Find where the given text appears and provide that cell's center as [X, Y] coordinate. 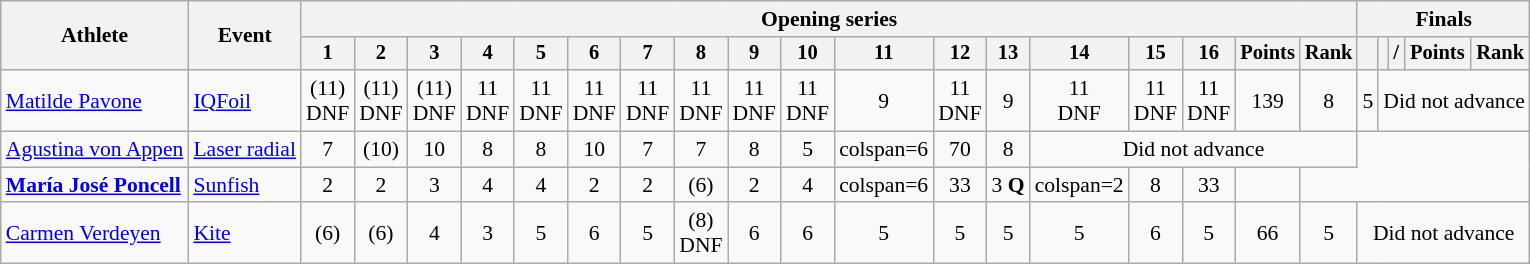
70 [960, 150]
/ [1396, 54]
3 Q [1008, 185]
(8)DNF [700, 234]
Laser radial [244, 150]
(10) [380, 150]
14 [1080, 54]
12 [960, 54]
15 [1156, 54]
María José Poncell [95, 185]
Opening series [829, 19]
Agustina von Appen [95, 150]
Carmen Verdeyen [95, 234]
139 [1267, 100]
Event [244, 36]
13 [1008, 54]
Kite [244, 234]
11 [884, 54]
16 [1208, 54]
Matilde Pavone [95, 100]
66 [1267, 234]
Sunfish [244, 185]
colspan=2 [1080, 185]
Athlete [95, 36]
1 [328, 54]
IQFoil [244, 100]
Finals [1444, 19]
